Extract the [x, y] coordinate from the center of the cell holding the provided text.  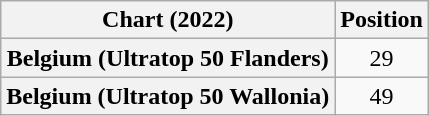
Position [382, 20]
Belgium (Ultratop 50 Flanders) [168, 58]
29 [382, 58]
49 [382, 96]
Belgium (Ultratop 50 Wallonia) [168, 96]
Chart (2022) [168, 20]
